Output the (x, y) coordinate of the center of the cell containing the given text.  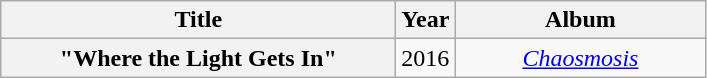
2016 (426, 58)
Chaosmosis (580, 58)
Title (198, 20)
"Where the Light Gets In" (198, 58)
Album (580, 20)
Year (426, 20)
